Scan for the cell matching the given text and deliver its (X, Y) coordinate at center. 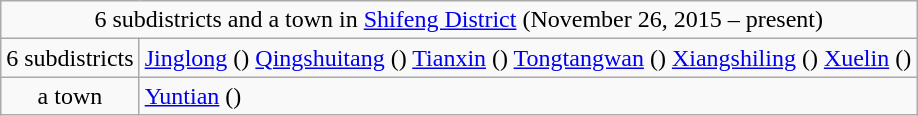
a town (70, 96)
Jinglong () Qingshuitang () Tianxin () Tongtangwan () Xiangshiling () Xuelin () (528, 58)
6 subdistricts (70, 58)
Yuntian () (528, 96)
6 subdistricts and a town in Shifeng District (November 26, 2015 – present) (459, 20)
